Output the [x, y] coordinate of the center of the cell containing the given text.  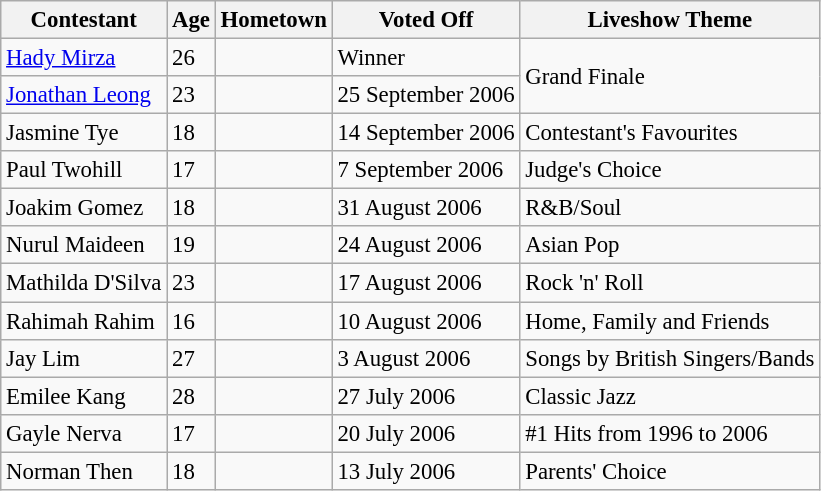
14 September 2006 [426, 133]
13 July 2006 [426, 471]
Voted Off [426, 20]
Asian Pop [670, 245]
26 [192, 58]
25 September 2006 [426, 95]
20 July 2006 [426, 433]
10 August 2006 [426, 321]
16 [192, 321]
Liveshow Theme [670, 20]
Songs by British Singers/Bands [670, 358]
#1 Hits from 1996 to 2006 [670, 433]
Grand Finale [670, 76]
Jay Lim [84, 358]
Contestant [84, 20]
Paul Twohill [84, 170]
Mathilda D'Silva [84, 283]
Contestant's Favourites [670, 133]
Norman Then [84, 471]
Joakim Gomez [84, 208]
24 August 2006 [426, 245]
Age [192, 20]
Hometown [274, 20]
Jasmine Tye [84, 133]
Rock 'n' Roll [670, 283]
7 September 2006 [426, 170]
Jonathan Leong [84, 95]
31 August 2006 [426, 208]
3 August 2006 [426, 358]
Rahimah Rahim [84, 321]
Winner [426, 58]
17 August 2006 [426, 283]
27 July 2006 [426, 396]
Judge's Choice [670, 170]
19 [192, 245]
Gayle Nerva [84, 433]
28 [192, 396]
Classic Jazz [670, 396]
Emilee Kang [84, 396]
R&B/Soul [670, 208]
Parents' Choice [670, 471]
Hady Mirza [84, 58]
27 [192, 358]
Home, Family and Friends [670, 321]
Nurul Maideen [84, 245]
